Provide the [X, Y] coordinate of the cell's center where the given text is located.  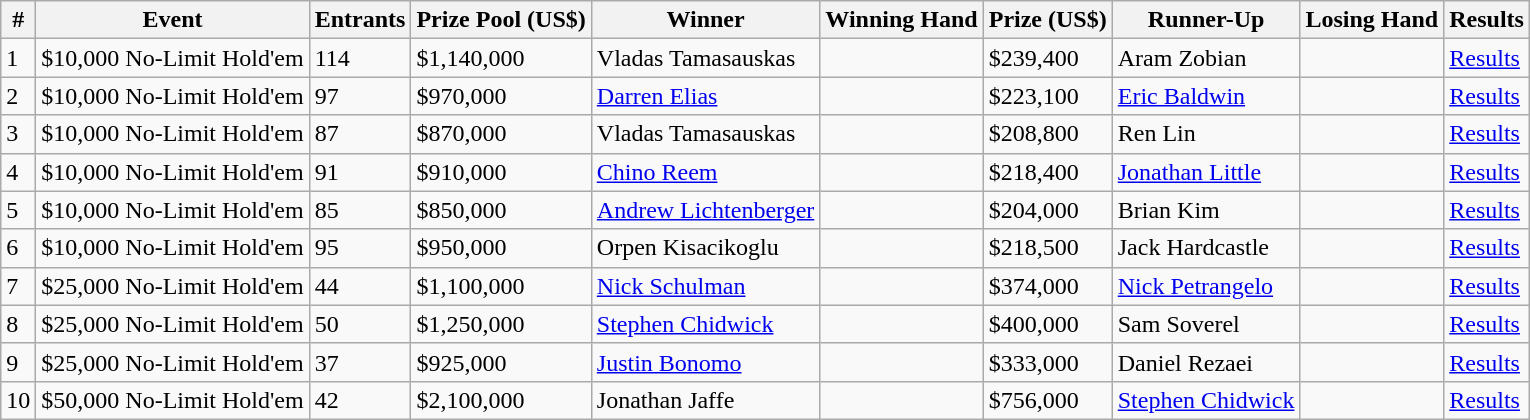
Justin Bonomo [706, 362]
$400,000 [1048, 324]
$208,800 [1048, 134]
$1,140,000 [501, 58]
Nick Petrangelo [1206, 286]
$374,000 [1048, 286]
$925,000 [501, 362]
Prize (US$) [1048, 20]
Prize Pool (US$) [501, 20]
$950,000 [501, 248]
$756,000 [1048, 400]
50 [360, 324]
95 [360, 248]
Aram Zobian [1206, 58]
$970,000 [501, 96]
$218,400 [1048, 172]
37 [360, 362]
$239,400 [1048, 58]
1 [18, 58]
9 [18, 362]
Winner [706, 20]
Darren Elias [706, 96]
2 [18, 96]
$50,000 No-Limit Hold'em [172, 400]
$850,000 [501, 210]
Daniel Rezaei [1206, 362]
$910,000 [501, 172]
$1,250,000 [501, 324]
97 [360, 96]
42 [360, 400]
10 [18, 400]
Brian Kim [1206, 210]
Sam Soverel [1206, 324]
Runner-Up [1206, 20]
Andrew Lichtenberger [706, 210]
Jonathan Little [1206, 172]
44 [360, 286]
$870,000 [501, 134]
$218,500 [1048, 248]
Ren Lin [1206, 134]
91 [360, 172]
114 [360, 58]
# [18, 20]
$2,100,000 [501, 400]
4 [18, 172]
Nick Schulman [706, 286]
$204,000 [1048, 210]
87 [360, 134]
Jack Hardcastle [1206, 248]
6 [18, 248]
$1,100,000 [501, 286]
85 [360, 210]
Winning Hand [902, 20]
Event [172, 20]
Entrants [360, 20]
8 [18, 324]
Losing Hand [1372, 20]
$333,000 [1048, 362]
3 [18, 134]
Chino Reem [706, 172]
5 [18, 210]
Jonathan Jaffe [706, 400]
$223,100 [1048, 96]
Eric Baldwin [1206, 96]
Orpen Kisacikoglu [706, 248]
7 [18, 286]
